Return the (x, y) coordinate for the center point of the cell that contains the specified text.  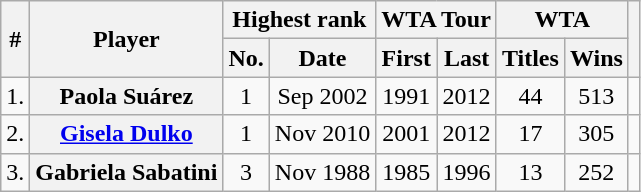
3 (246, 172)
Gabriela Sabatini (126, 172)
Nov 2010 (322, 134)
44 (530, 96)
305 (596, 134)
Nov 1988 (322, 172)
1996 (467, 172)
First (406, 58)
# (16, 39)
Player (126, 39)
WTA Tour (436, 20)
Paola Suárez (126, 96)
Sep 2002 (322, 96)
Gisela Dulko (126, 134)
Titles (530, 58)
Date (322, 58)
513 (596, 96)
2. (16, 134)
WTA (562, 20)
252 (596, 172)
Last (467, 58)
No. (246, 58)
Wins (596, 58)
3. (16, 172)
1985 (406, 172)
1991 (406, 96)
2001 (406, 134)
1. (16, 96)
13 (530, 172)
17 (530, 134)
Highest rank (300, 20)
